Output the [x, y] coordinate of the center of the cell containing the given text.  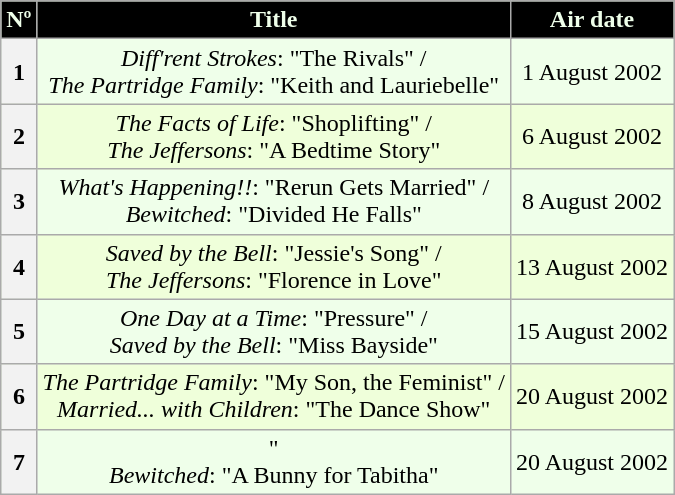
Nº [19, 20]
The Partridge Family: "My Son, the Feminist" / Married... with Children: "The Dance Show" [274, 396]
" Bewitched: "A Bunny for Tabitha" [274, 462]
2 [19, 136]
Diff'rent Strokes: "The Rivals" / The Partridge Family: "Keith and Lauriebelle" [274, 72]
15 August 2002 [592, 332]
1 August 2002 [592, 72]
One Day at a Time: "Pressure" / Saved by the Bell: "Miss Bayside" [274, 332]
6 [19, 396]
6 August 2002 [592, 136]
13 August 2002 [592, 266]
Saved by the Bell: "Jessie's Song" / The Jeffersons: "Florence in Love" [274, 266]
4 [19, 266]
The Facts of Life: "Shoplifting" / The Jeffersons: "A Bedtime Story" [274, 136]
8 August 2002 [592, 202]
5 [19, 332]
3 [19, 202]
Air date [592, 20]
1 [19, 72]
What's Happening!!: "Rerun Gets Married" / Bewitched: "Divided He Falls" [274, 202]
Title [274, 20]
7 [19, 462]
